Locate the cell with the specified text and output its (x, y) center coordinate. 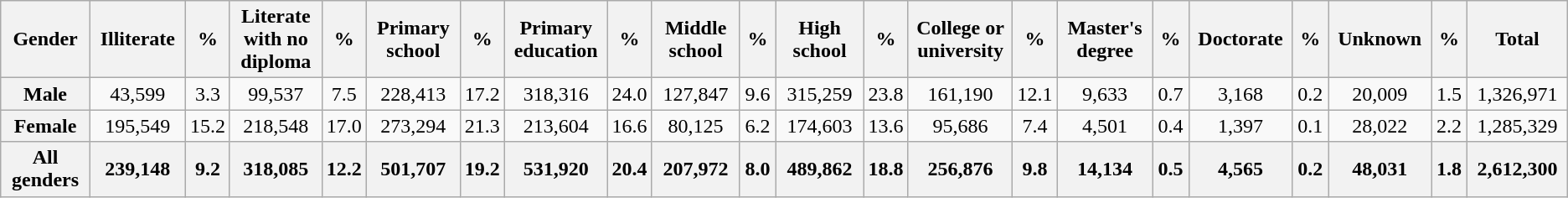
9.8 (1035, 169)
239,148 (137, 169)
Master's degree (1105, 39)
1.8 (1449, 169)
213,604 (556, 126)
Male (45, 94)
Unknown (1380, 39)
43,599 (137, 94)
318,316 (556, 94)
13.6 (886, 126)
1,397 (1240, 126)
4,565 (1240, 169)
9.2 (208, 169)
127,847 (695, 94)
14,134 (1105, 169)
95,686 (960, 126)
20,009 (1380, 94)
531,920 (556, 169)
0.4 (1171, 126)
228,413 (413, 94)
23.8 (886, 94)
3,168 (1240, 94)
0.5 (1171, 169)
Female (45, 126)
Illiterate (137, 39)
All genders (45, 169)
4,501 (1105, 126)
15.2 (208, 126)
17.0 (343, 126)
273,294 (413, 126)
18.8 (886, 169)
20.4 (630, 169)
Doctorate (1240, 39)
24.0 (630, 94)
7.5 (343, 94)
1,285,329 (1518, 126)
Primary school (413, 39)
19.2 (482, 169)
501,707 (413, 169)
195,549 (137, 126)
489,862 (819, 169)
161,190 (960, 94)
1,326,971 (1518, 94)
Primary education (556, 39)
9,633 (1105, 94)
80,125 (695, 126)
256,876 (960, 169)
2.2 (1449, 126)
7.4 (1035, 126)
0.1 (1310, 126)
207,972 (695, 169)
12.1 (1035, 94)
Middle school (695, 39)
17.2 (482, 94)
3.3 (208, 94)
2,612,300 (1518, 169)
218,548 (276, 126)
1.5 (1449, 94)
0.7 (1171, 94)
8.0 (757, 169)
12.2 (343, 169)
174,603 (819, 126)
315,259 (819, 94)
Gender (45, 39)
21.3 (482, 126)
Total (1518, 39)
High school (819, 39)
318,085 (276, 169)
99,537 (276, 94)
16.6 (630, 126)
28,022 (1380, 126)
48,031 (1380, 169)
Literate with no diploma (276, 39)
9.6 (757, 94)
6.2 (757, 126)
College or university (960, 39)
